Pinpoint the cell where the given text exists, returning its (X, Y) midpoint coordinate. 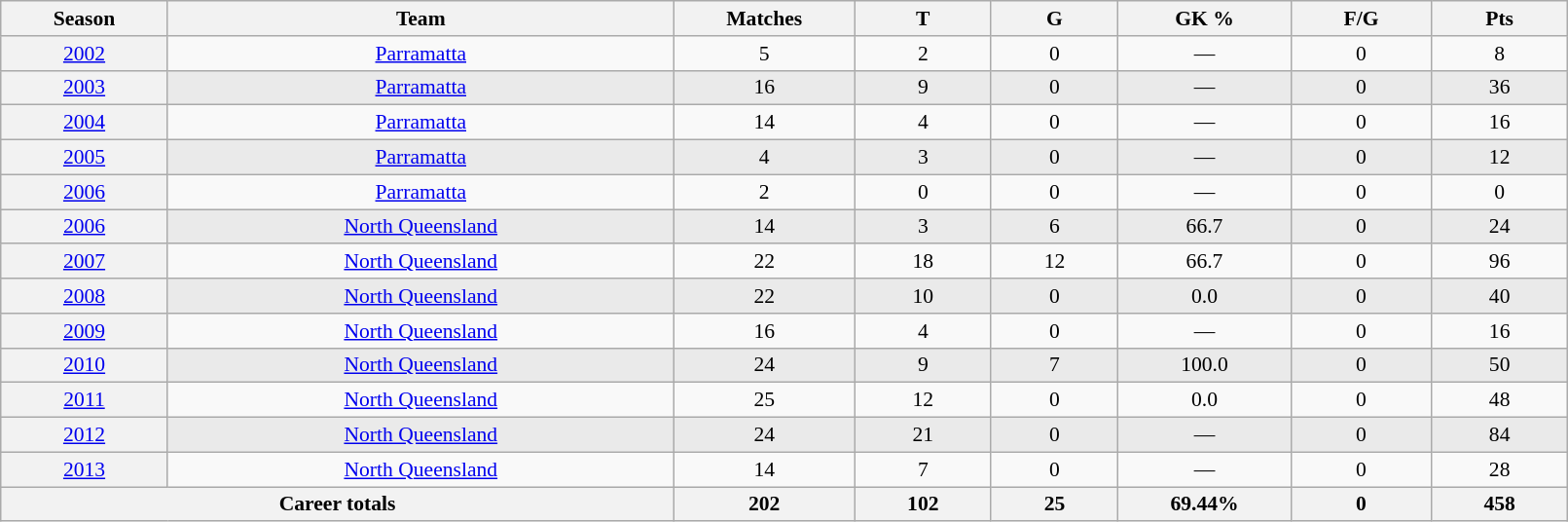
2007 (85, 262)
Matches (764, 19)
2003 (85, 88)
69.44% (1204, 504)
18 (923, 262)
2009 (85, 331)
21 (923, 435)
50 (1499, 365)
202 (764, 504)
2013 (85, 469)
96 (1499, 262)
2011 (85, 400)
G (1054, 19)
2008 (85, 296)
40 (1499, 296)
100.0 (1204, 365)
2005 (85, 158)
48 (1499, 400)
458 (1499, 504)
2002 (85, 54)
T (923, 19)
2010 (85, 365)
Career totals (338, 504)
F/G (1362, 19)
8 (1499, 54)
2004 (85, 123)
5 (764, 54)
102 (923, 504)
10 (923, 296)
Pts (1499, 19)
GK % (1204, 19)
6 (1054, 227)
2012 (85, 435)
Team (420, 19)
84 (1499, 435)
Season (85, 19)
28 (1499, 469)
36 (1499, 88)
